Output the (x, y) coordinate of the center of the cell containing the given text.  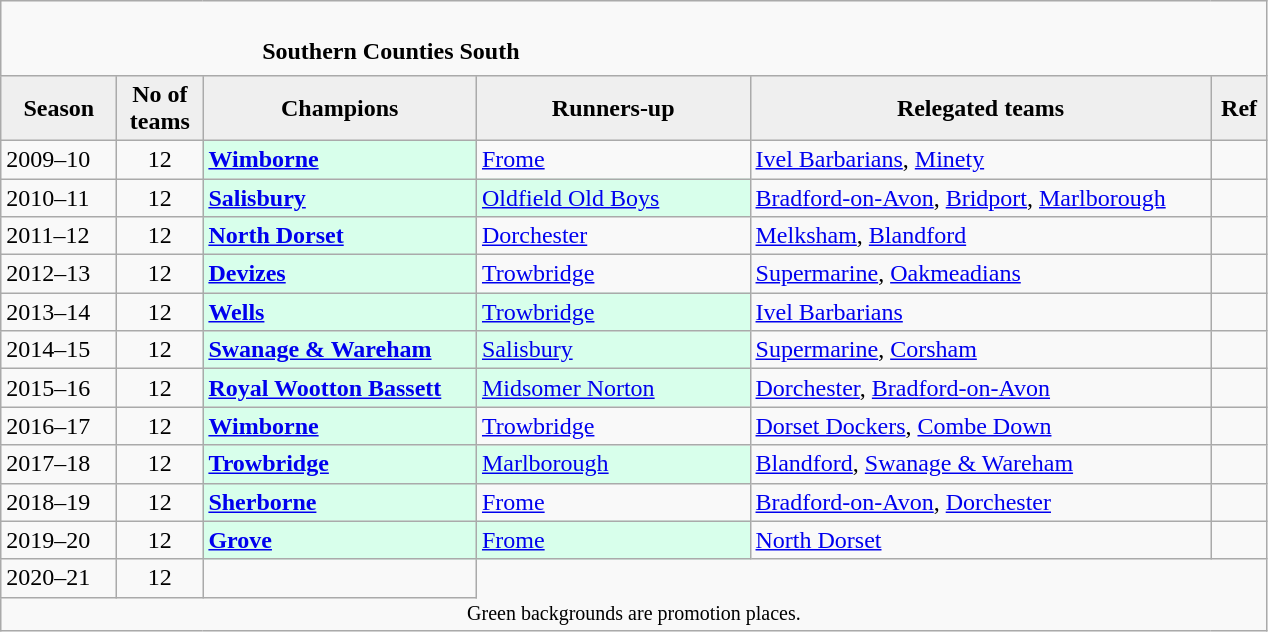
2014–15 (59, 350)
2017–18 (59, 464)
Midsomer Norton (613, 388)
Dorchester (613, 236)
2015–16 (59, 388)
Champions (340, 108)
Marlborough (613, 464)
Ivel Barbarians, Minety (980, 159)
2009–10 (59, 159)
Sherborne (340, 502)
Bradford-on-Avon, Bridport, Marlborough (980, 197)
Relegated teams (980, 108)
Ivel Barbarians (980, 312)
2018–19 (59, 502)
Melksham, Blandford (980, 236)
2020–21 (59, 578)
Runners-up (613, 108)
Blandford, Swanage & Wareham (980, 464)
Bradford-on-Avon, Dorchester (980, 502)
2016–17 (59, 426)
Swanage & Wareham (340, 350)
2013–14 (59, 312)
2012–13 (59, 274)
Supermarine, Oakmeadians (980, 274)
Ref (1239, 108)
Season (59, 108)
2010–11 (59, 197)
2011–12 (59, 236)
Dorchester, Bradford-on-Avon (980, 388)
Oldfield Old Boys (613, 197)
No of teams (160, 108)
Wells (340, 312)
Green backgrounds are promotion places. (634, 614)
Dorset Dockers, Combe Down (980, 426)
Royal Wootton Bassett (340, 388)
Devizes (340, 274)
Supermarine, Corsham (980, 350)
Grove (340, 540)
2019–20 (59, 540)
